Locate the cell with the specified text and output its (X, Y) center coordinate. 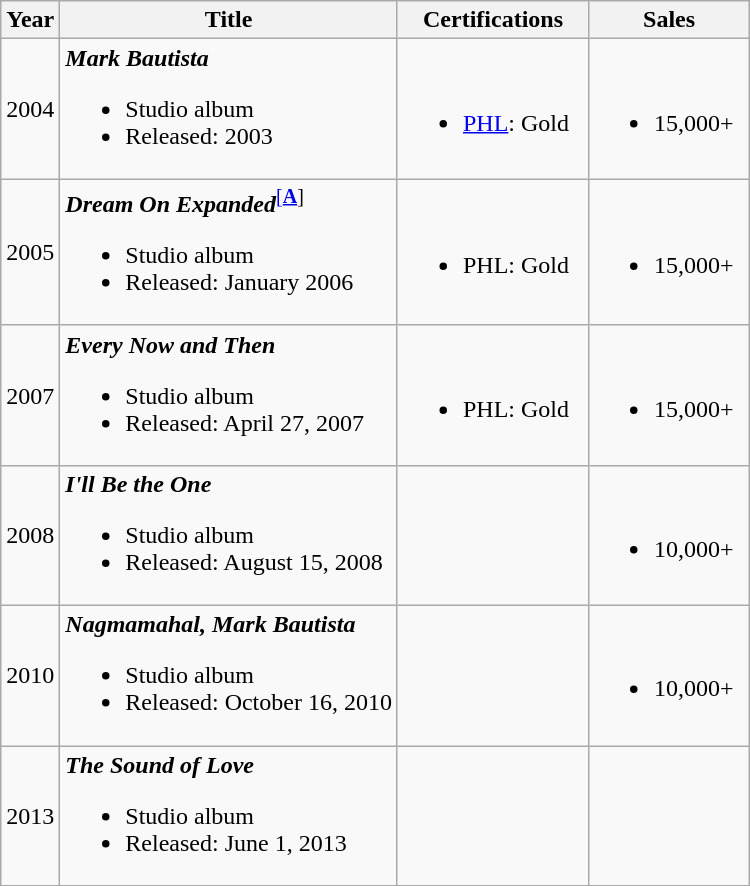
Dream On Expanded[A]Studio albumReleased: January 2006 (229, 252)
2007 (30, 395)
Title (229, 20)
2005 (30, 252)
2010 (30, 676)
Mark BautistaStudio albumReleased: 2003 (229, 109)
2004 (30, 109)
Certifications (492, 20)
2008 (30, 535)
I'll Be the OneStudio albumReleased: August 15, 2008 (229, 535)
Year (30, 20)
The Sound of LoveStudio albumReleased: June 1, 2013 (229, 816)
Nagmamahal, Mark BautistaStudio albumReleased: October 16, 2010 (229, 676)
Every Now and ThenStudio albumReleased: April 27, 2007 (229, 395)
2013 (30, 816)
Sales (670, 20)
